Scan for the cell matching the given text and deliver its [X, Y] coordinate at center. 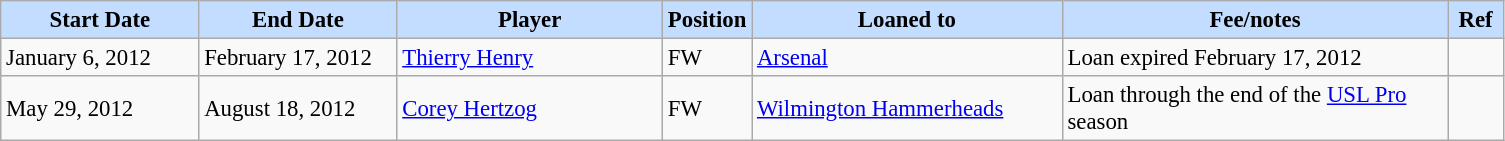
Ref [1476, 20]
Corey Hertzog [530, 108]
Thierry Henry [530, 58]
Wilmington Hammerheads [908, 108]
Loan through the end of the USL Pro season [1255, 108]
Loaned to [908, 20]
January 6, 2012 [100, 58]
End Date [298, 20]
May 29, 2012 [100, 108]
Loan expired February 17, 2012 [1255, 58]
Position [708, 20]
Player [530, 20]
Start Date [100, 20]
August 18, 2012 [298, 108]
Fee/notes [1255, 20]
Arsenal [908, 58]
February 17, 2012 [298, 58]
